Pinpoint the cell where the given text exists, returning its (X, Y) midpoint coordinate. 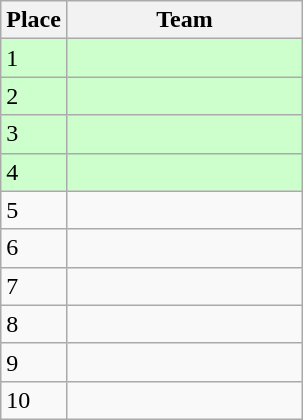
Place (34, 20)
10 (34, 400)
8 (34, 324)
Team (184, 20)
4 (34, 172)
7 (34, 286)
2 (34, 96)
3 (34, 134)
5 (34, 210)
1 (34, 58)
9 (34, 362)
6 (34, 248)
